Output the [x, y] coordinate of the center of the cell containing the given text.  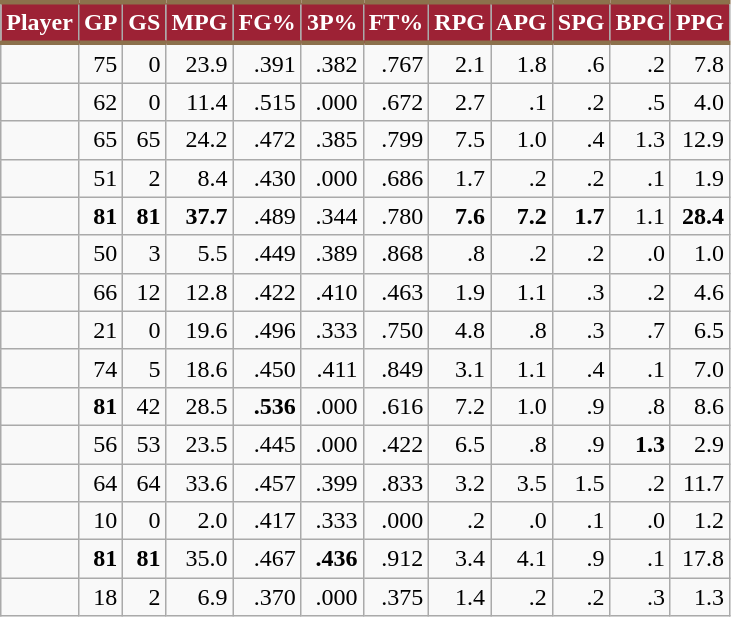
17.8 [700, 559]
.370 [267, 597]
.672 [396, 102]
GP [100, 22]
.833 [396, 483]
1.4 [460, 597]
19.6 [200, 330]
11.7 [700, 483]
.463 [396, 292]
3.1 [460, 368]
12 [144, 292]
24.2 [200, 140]
.489 [267, 216]
4.8 [460, 330]
8.6 [700, 406]
.391 [267, 63]
4.6 [700, 292]
.472 [267, 140]
1.5 [581, 483]
3.4 [460, 559]
.868 [396, 254]
3.2 [460, 483]
.849 [396, 368]
75 [100, 63]
3P% [332, 22]
.515 [267, 102]
74 [100, 368]
35.0 [200, 559]
SPG [581, 22]
GS [144, 22]
2.0 [200, 521]
12.8 [200, 292]
50 [100, 254]
.399 [332, 483]
.417 [267, 521]
.430 [267, 178]
18.6 [200, 368]
MPG [200, 22]
.411 [332, 368]
62 [100, 102]
21 [100, 330]
FG% [267, 22]
4.1 [522, 559]
51 [100, 178]
7.0 [700, 368]
3.5 [522, 483]
.467 [267, 559]
2.9 [700, 444]
12.9 [700, 140]
PPG [700, 22]
18 [100, 597]
.375 [396, 597]
Player [40, 22]
.496 [267, 330]
8.4 [200, 178]
.7 [640, 330]
.445 [267, 444]
BPG [640, 22]
.750 [396, 330]
4.0 [700, 102]
.449 [267, 254]
RPG [460, 22]
56 [100, 444]
.389 [332, 254]
.5 [640, 102]
.686 [396, 178]
10 [100, 521]
1.2 [700, 521]
53 [144, 444]
6.9 [200, 597]
.436 [332, 559]
23.9 [200, 63]
7.6 [460, 216]
3 [144, 254]
33.6 [200, 483]
.385 [332, 140]
.450 [267, 368]
.410 [332, 292]
.780 [396, 216]
.912 [396, 559]
2.1 [460, 63]
2.7 [460, 102]
5 [144, 368]
.536 [267, 406]
66 [100, 292]
.457 [267, 483]
28.5 [200, 406]
28.4 [700, 216]
.616 [396, 406]
23.5 [200, 444]
APG [522, 22]
.344 [332, 216]
7.8 [700, 63]
37.7 [200, 216]
7.5 [460, 140]
FT% [396, 22]
.799 [396, 140]
42 [144, 406]
1.8 [522, 63]
.382 [332, 63]
5.5 [200, 254]
.767 [396, 63]
11.4 [200, 102]
.6 [581, 63]
